Return [X, Y] of the center of cell containing provided text 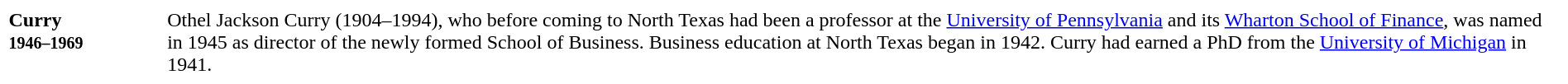
Curry1946–1969 [81, 42]
